Locate the cell with the specified text and output its [X, Y] center coordinate. 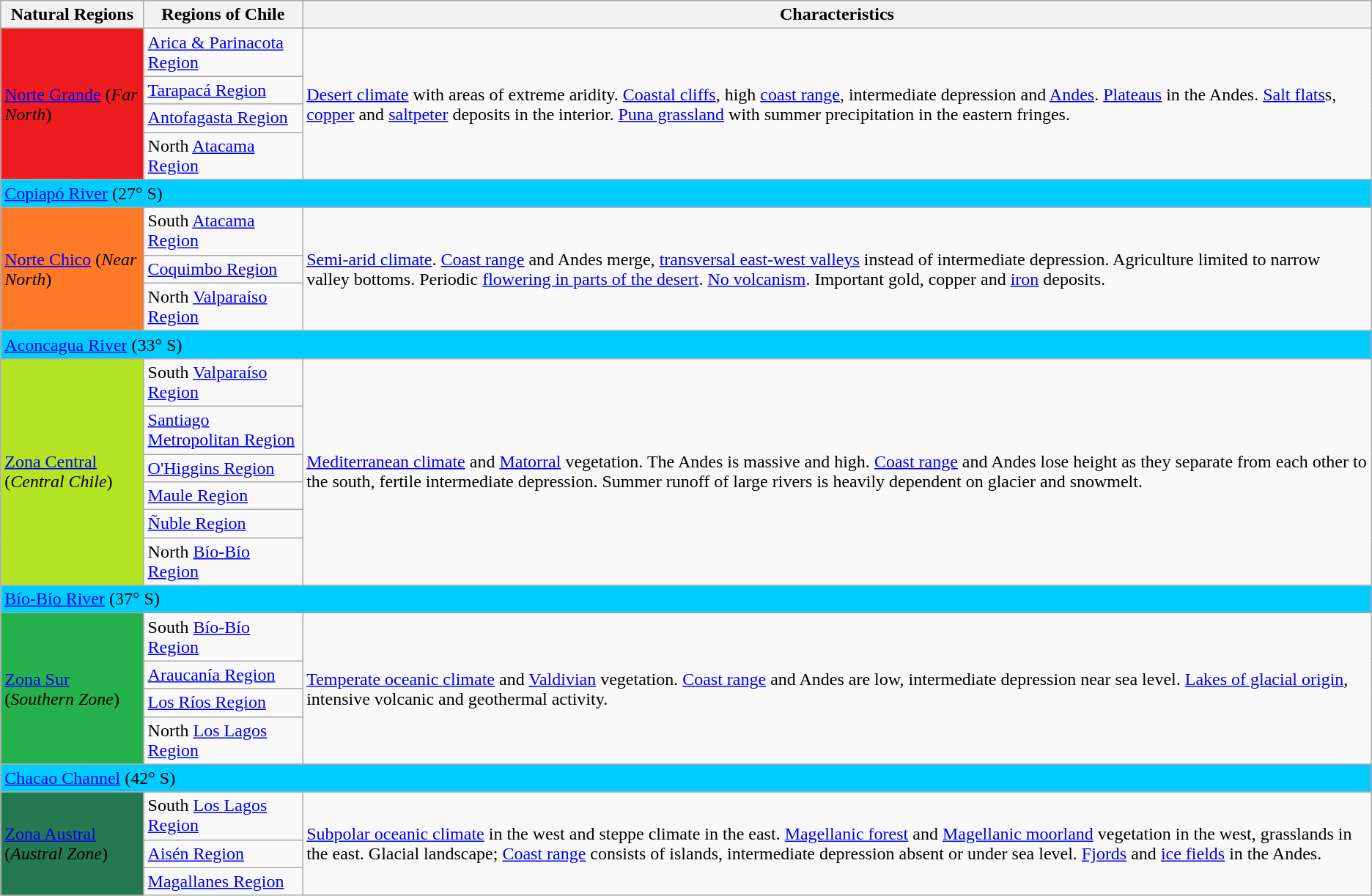
South Los Lagos Region [223, 816]
Chacao Channel (42° S) [686, 778]
Santiago Metropolitan Region [223, 429]
Arica & Parinacota Region [223, 53]
North Los Lagos Region [223, 740]
Magallanes Region [223, 881]
Norte Grande (Far North) [72, 104]
Maule Region [223, 496]
South Valparaíso Region [223, 382]
Aconcagua River (33° S) [686, 344]
Characteristics [837, 15]
Zona Central (Central Chile) [72, 472]
Aisén Region [223, 854]
North Valparaíso Region [223, 306]
Tarapacá Region [223, 90]
Zona Sur (Southern Zone) [72, 689]
Regions of Chile [223, 15]
Coquimbo Region [223, 269]
Araucanía Region [223, 675]
Antofagasta Region [223, 118]
Norte Chico (Near North) [72, 269]
South Bío-Bío Region [223, 637]
Natural Regions [72, 15]
Copiapó River (27° S) [686, 193]
Ñuble Region [223, 524]
Zona Austral (Austral Zone) [72, 844]
South Atacama Region [223, 232]
Bío-Bío River (37° S) [686, 599]
North Atacama Region [223, 155]
Los Ríos Region [223, 703]
North Bío-Bío Region [223, 561]
O'Higgins Region [223, 468]
